Extract the (X, Y) coordinate from the center of the cell holding the provided text.  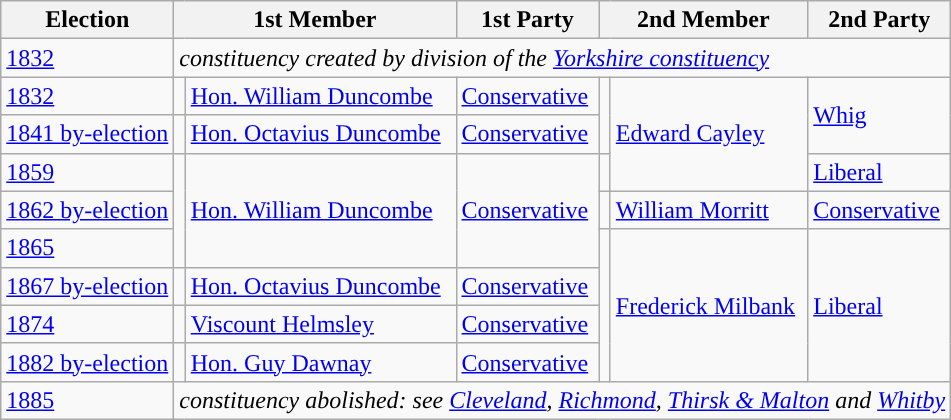
1862 by-election (88, 210)
William Morritt (708, 210)
constituency created by division of the Yorkshire constituency (562, 58)
Edward Cayley (708, 134)
constituency abolished: see Cleveland, Richmond, Thirsk & Malton and Whitby (562, 400)
1841 by-election (88, 134)
Hon. Guy Dawnay (320, 362)
2nd Party (880, 20)
1874 (88, 324)
Election (88, 20)
2nd Member (704, 20)
1867 by-election (88, 286)
1859 (88, 172)
Frederick Milbank (708, 305)
Whig (880, 115)
Viscount Helmsley (320, 324)
1885 (88, 400)
1882 by-election (88, 362)
1st Member (315, 20)
1st Party (528, 20)
1865 (88, 248)
